Scan for the cell matching the given text and deliver its [x, y] coordinate at center. 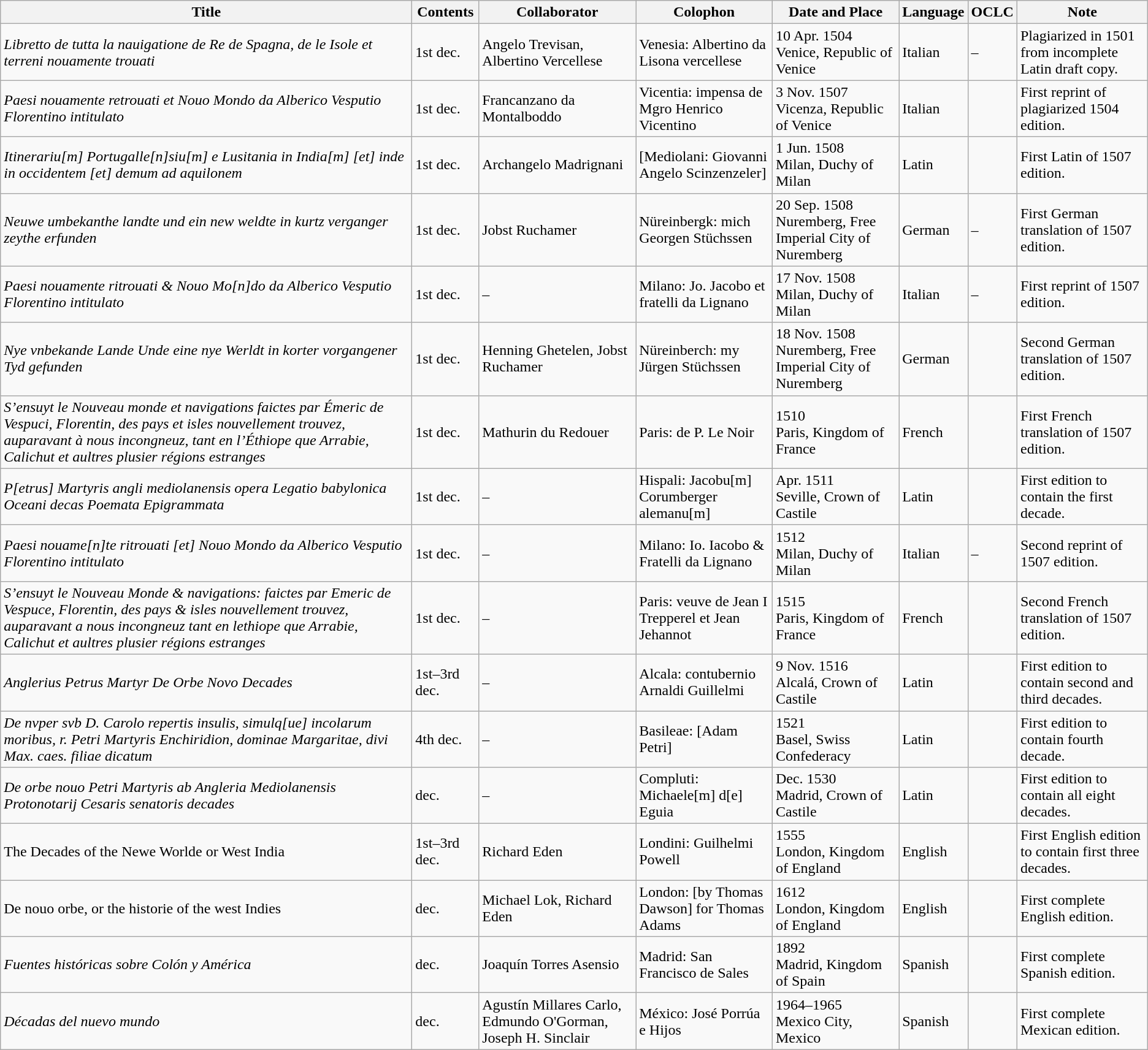
Agustín Millares Carlo, Edmundo O'Gorman, Joseph H. Sinclair [557, 1021]
Richard Eden [557, 852]
1612London, Kingdom of England [835, 908]
First reprint of plagiarized 1504 edition. [1082, 108]
Archangelo Madrignani [557, 165]
Paesi nouame[n]te ritrouati [et] Nouo Mondo da Alberico Vesputio Florentino intitulato [206, 553]
De nouo orbe, or the historie of the west Indies [206, 908]
[Mediolani: Giovanni Angelo Scinzenzeler] [704, 165]
Second German translation of 1507 edition. [1082, 359]
P[etrus] Martyris angli mediolanensis opera Legatio babylonica Oceani decas Poemata Epigrammata [206, 496]
First Latin of 1507 edition. [1082, 165]
18 Nov. 1508Nuremberg, Free Imperial City of Nuremberg [835, 359]
Vicentia: impensa de Mgro Henrico Vicentino [704, 108]
Libretto de tutta la nauigatione de Re de Spagna, de le Isole et terreni nouamente trouati [206, 52]
Paris: de P. Le Noir [704, 432]
Venesia: Albertino da Lisona vercellese [704, 52]
Second reprint of 1507 edition. [1082, 553]
The Decades of the Newe Worlde or West India [206, 852]
Title [206, 12]
1555London, Kingdom of England [835, 852]
Décadas del nuevo mundo [206, 1021]
Hispali: Jacobu[m] Corumberger alemanu[m] [704, 496]
Compluti: Michaele[m] d[e] Eguia [704, 796]
20 Sep. 1508Nuremberg, Free Imperial City of Nuremberg [835, 229]
First edition to contain the first decade. [1082, 496]
1892Madrid, Kingdom of Spain [835, 965]
Neuwe umbekanthe landte und ein new weldte in kurtz verganger zeythe erfunden [206, 229]
Nüreinberch: my Jürgen Stüchssen [704, 359]
Collaborator [557, 12]
First English edition to contain first three decades. [1082, 852]
Angelo Trevisan, Albertino Vercellese [557, 52]
Basileae: [Adam Petri] [704, 739]
De orbe nouo Petri Martyris ab Angleria Mediolanensis Protonotarij Cesaris senatoris decades [206, 796]
Nüreinbergk: mich Georgen Stüchssen [704, 229]
First French translation of 1507 edition. [1082, 432]
10 Apr. 1504Venice, Republic of Venice [835, 52]
First edition to contain second and third decades. [1082, 682]
9 Nov. 1516Alcalá, Crown of Castile [835, 682]
4th dec. [445, 739]
Nye vnbekande Lande Unde eine nye Werldt in korter vorgangener Tyd gefunden [206, 359]
First complete Mexican edition. [1082, 1021]
First edition to contain fourth decade. [1082, 739]
Fuentes históricas sobre Colón y América [206, 965]
Alcala: contubernio Arnaldi Guillelmi [704, 682]
Henning Ghetelen, Jobst Ruchamer [557, 359]
Michael Lok, Richard Eden [557, 908]
1964–1965Mexico City, Mexico [835, 1021]
Madrid: San Francisco de Sales [704, 965]
Colophon [704, 12]
Plagiarized in 1501 from incomplete Latin draft copy. [1082, 52]
Paris: veuve de Jean I Trepperel et Jean Jehannot [704, 618]
1510Paris, Kingdom of France [835, 432]
Paesi nouamente retrouati et Nouo Mondo da Alberico Vesputio Florentino intitulato [206, 108]
Paesi nouamente ritrouati & Nouo Mo[n]do da Alberico Vesputio Florentino intitulato [206, 294]
First reprint of 1507 edition. [1082, 294]
México: José Porrúa e Hijos [704, 1021]
17 Nov. 1508Milan, Duchy of Milan [835, 294]
Joaquín Torres Asensio [557, 965]
Londini: Guilhelmi Powell [704, 852]
Milano: Jo. Jacobo et fratelli da Lignano [704, 294]
Language [933, 12]
Contents [445, 12]
First complete Spanish edition. [1082, 965]
Date and Place [835, 12]
1515Paris, Kingdom of France [835, 618]
First edition to contain all eight decades. [1082, 796]
London: [by Thomas Dawson] for Thomas Adams [704, 908]
1 Jun. 1508Milan, Duchy of Milan [835, 165]
OCLC [992, 12]
3 Nov. 1507Vicenza, Republic of Venice [835, 108]
Milano: Io. Iacobo & Fratelli da Lignano [704, 553]
Itinerariu[m] Portugalle[n]siu[m] e Lusitania in India[m] [et] inde in occidentem [et] demum ad aquilonem [206, 165]
Dec. 1530Madrid, Crown of Castile [835, 796]
Francanzano da Montalboddo [557, 108]
1521Basel, Swiss Confederacy [835, 739]
Second French translation of 1507 edition. [1082, 618]
Note [1082, 12]
First complete English edition. [1082, 908]
1512Milan, Duchy of Milan [835, 553]
Jobst Ruchamer [557, 229]
Anglerius Petrus Martyr De Orbe Novo Decades [206, 682]
Mathurin du Redouer [557, 432]
First German translation of 1507 edition. [1082, 229]
Apr. 1511Seville, Crown of Castile [835, 496]
